Provide the (x, y) coordinate of the cell's center where the given text is located.  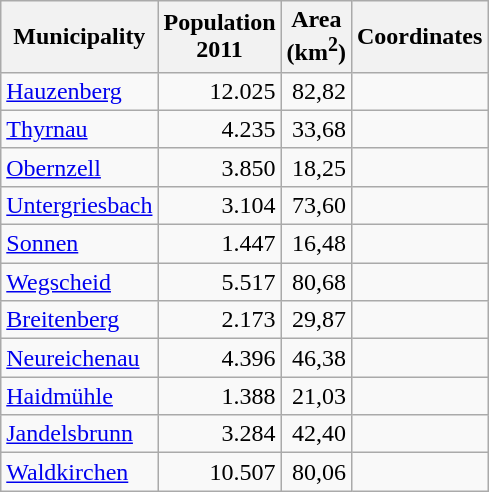
Haidmühle (80, 396)
3.284 (220, 434)
2.173 (220, 320)
1.388 (220, 396)
18,25 (316, 167)
4.235 (220, 129)
Hauzenberg (80, 91)
82,82 (316, 91)
Sonnen (80, 244)
3.850 (220, 167)
16,48 (316, 244)
Untergriesbach (80, 205)
Wegscheid (80, 282)
Area(km2) (316, 37)
Neureichenau (80, 358)
80,06 (316, 472)
80,68 (316, 282)
21,03 (316, 396)
12.025 (220, 91)
33,68 (316, 129)
Population2011 (220, 37)
Coordinates (419, 37)
Thyrnau (80, 129)
4.396 (220, 358)
Breitenberg (80, 320)
Municipality (80, 37)
46,38 (316, 358)
10.507 (220, 472)
Waldkirchen (80, 472)
29,87 (316, 320)
Jandelsbrunn (80, 434)
3.104 (220, 205)
42,40 (316, 434)
1.447 (220, 244)
Obernzell (80, 167)
73,60 (316, 205)
5.517 (220, 282)
